Output the (X, Y) coordinate of the center of the cell containing the given text.  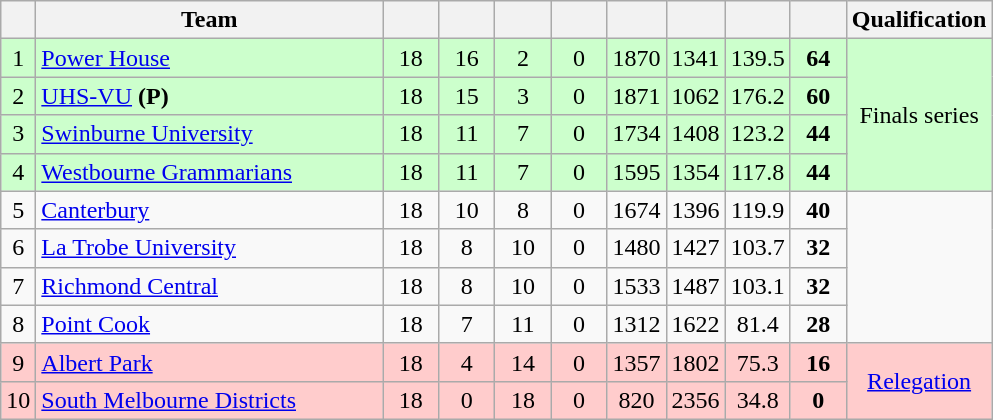
64 (818, 58)
40 (818, 210)
1312 (636, 324)
1354 (696, 172)
UHS-VU (P) (210, 96)
9 (18, 362)
1427 (696, 248)
123.2 (758, 134)
Qualification (919, 20)
Westbourne Grammarians (210, 172)
6 (18, 248)
1062 (696, 96)
15 (467, 96)
1 (18, 58)
1408 (696, 134)
117.8 (758, 172)
1480 (636, 248)
Swinburne University (210, 134)
103.1 (758, 286)
60 (818, 96)
Canterbury (210, 210)
1674 (636, 210)
Albert Park (210, 362)
81.4 (758, 324)
1871 (636, 96)
1396 (696, 210)
2356 (696, 400)
14 (523, 362)
1622 (696, 324)
139.5 (758, 58)
1734 (636, 134)
34.8 (758, 400)
75.3 (758, 362)
1487 (696, 286)
1595 (636, 172)
820 (636, 400)
119.9 (758, 210)
Relegation (919, 381)
103.7 (758, 248)
1802 (696, 362)
Richmond Central (210, 286)
Finals series (919, 115)
1870 (636, 58)
Team (210, 20)
1341 (696, 58)
5 (18, 210)
Point Cook (210, 324)
28 (818, 324)
Power House (210, 58)
176.2 (758, 96)
1533 (636, 286)
La Trobe University (210, 248)
South Melbourne Districts (210, 400)
1357 (636, 362)
